Capture the cell that displays the provided text and extract its (x, y) central coordinate. 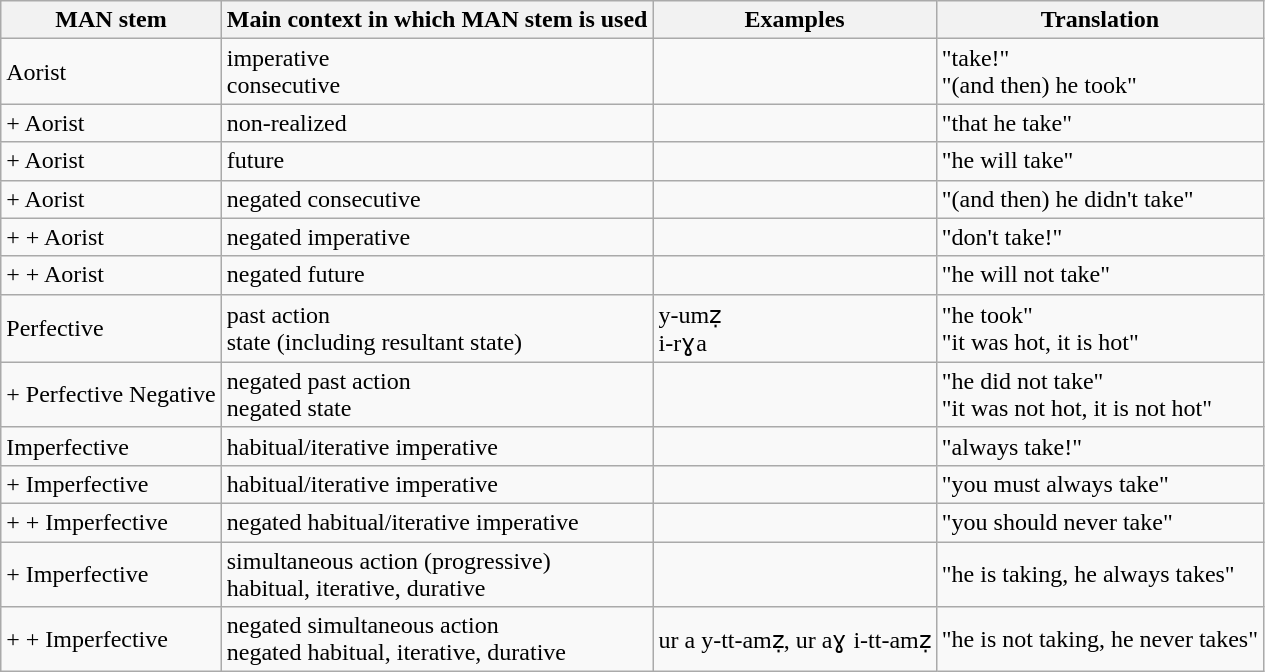
MAN stem (111, 20)
future (437, 161)
"he did not take""it was not hot, it is not hot" (1100, 394)
"(and then) he didn't take" (1100, 199)
negated simultaneous actionnegated habitual, iterative, durative (437, 640)
Imperfective (111, 446)
"you must always take" (1100, 484)
"that he take" (1100, 123)
"don't take!" (1100, 237)
negated habitual/iterative imperative (437, 522)
simultaneous action (progressive)habitual, iterative, durative (437, 574)
y-umẓi-rɣa (794, 328)
Perfective (111, 328)
negated imperative (437, 237)
Main context in which MAN stem is used (437, 20)
"take!""(and then) he took" (1100, 72)
"he will not take" (1100, 275)
negated future (437, 275)
Examples (794, 20)
Translation (1100, 20)
"always take!" (1100, 446)
negated consecutive (437, 199)
"you should never take" (1100, 522)
negated past actionnegated state (437, 394)
imperativeconsecutive (437, 72)
"he will take" (1100, 161)
+ Perfective Negative (111, 394)
Aorist (111, 72)
non-realized (437, 123)
"he is not taking, he never takes" (1100, 640)
"he is taking, he always takes" (1100, 574)
"he took""it was hot, it is hot" (1100, 328)
past actionstate (including resultant state) (437, 328)
ur a y-tt-amẓ, ur aɣ i-tt-amẓ (794, 640)
